Locate the cell with the specified text and output its [X, Y] center coordinate. 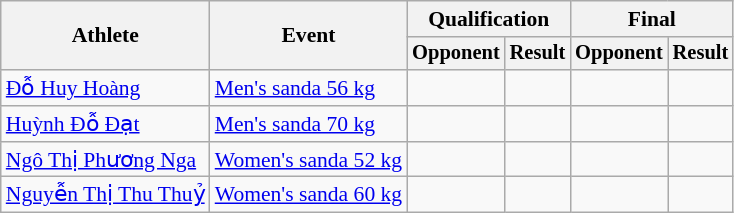
Final [652, 19]
Huỳnh Đỗ Đạt [106, 124]
Women's sanda 52 kg [309, 160]
Event [309, 36]
Men's sanda 70 kg [309, 124]
Qualification [488, 19]
Ngô Thị Phương Nga [106, 160]
Athlete [106, 36]
Đỗ Huy Hoàng [106, 88]
Men's sanda 56 kg [309, 88]
Women's sanda 60 kg [309, 195]
Nguyễn Thị Thu Thuỷ [106, 195]
